Return the [x, y] coordinate for the center point of the cell that contains the specified text.  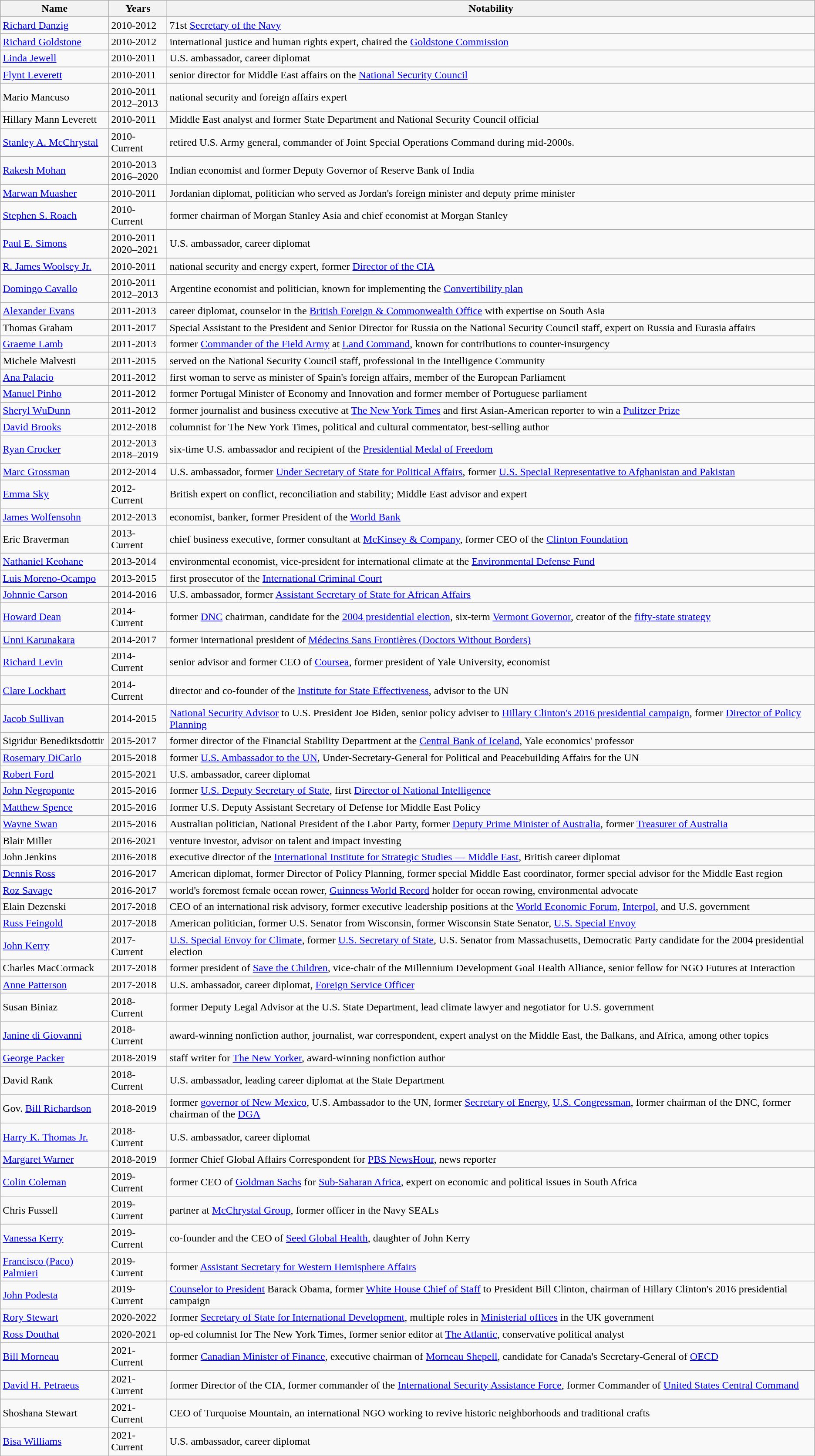
former Secretary of State for International Development, multiple roles in Ministerial offices in the UK government [491, 1318]
director and co-founder of the Institute for State Effectiveness, advisor to the UN [491, 690]
Wayne Swan [55, 824]
U.S. ambassador, leading career diplomat at the State Department [491, 1080]
71st Secretary of the Navy [491, 25]
2012-2013 [138, 517]
international justice and human rights expert, chaired the Goldstone Commission [491, 42]
Robert Ford [55, 774]
Jacob Sullivan [55, 719]
Domingo Cavallo [55, 289]
former international president of Médecins Sans Frontières (Doctors Without Borders) [491, 640]
2013-2014 [138, 561]
served on the National Security Council staff, professional in the Intelligence Community [491, 361]
John Kerry [55, 946]
2020-2022 [138, 1318]
2017-Current [138, 946]
2011-2017 [138, 328]
Notability [491, 9]
Special Assistant to the President and Senior Director for Russia on the National Security Council staff, expert on Russia and Eurasia affairs [491, 328]
2013-Current [138, 539]
six-time U.S. ambassador and recipient of the Presidential Medal of Freedom [491, 449]
Ana Palacio [55, 377]
2014-2016 [138, 595]
Graeme Lamb [55, 344]
2015-2021 [138, 774]
former U.S. Deputy Assistant Secretary of Defense for Middle East Policy [491, 807]
Ross Douthat [55, 1334]
Mario Mancuso [55, 97]
2010-20112020–2021 [138, 244]
former journalist and business executive at The New York Times and first Asian-American reporter to win a Pulitzer Prize [491, 410]
world's foremost female ocean rower, Guinness World Record holder for ocean rowing, environmental advocate [491, 890]
Colin Coleman [55, 1182]
Richard Danzig [55, 25]
executive director of the International Institute for Strategic Studies — Middle East, British career diplomat [491, 857]
2020-2021 [138, 1334]
former director of the Financial Stability Department at the Central Bank of Iceland, Yale economics' professor [491, 741]
Sigridur Benediktsdottir [55, 741]
Argentine economist and politician, known for implementing the Convertibility plan [491, 289]
2016-2021 [138, 840]
2012-2014 [138, 472]
Name [55, 9]
Johnnie Carson [55, 595]
Flynt Leverett [55, 75]
2010-20132016–2020 [138, 171]
R. James Woolsey Jr. [55, 266]
Richard Goldstone [55, 42]
Eric Braverman [55, 539]
CEO of an international risk advisory, former executive leadership positions at the World Economic Forum, Interpol, and U.S. government [491, 907]
David Rank [55, 1080]
2015-2017 [138, 741]
former chairman of Morgan Stanley Asia and chief economist at Morgan Stanley [491, 215]
American diplomat, former Director of Policy Planning, former special Middle East coordinator, former special advisor for the Middle East region [491, 873]
Nathaniel Keohane [55, 561]
economist, banker, former President of the World Bank [491, 517]
columnist for The New York Times, political and cultural commentator, best-selling author [491, 427]
2013-2015 [138, 578]
James Wolfensohn [55, 517]
Stanley A. McChrystal [55, 142]
Russ Feingold [55, 923]
national security and energy expert, former Director of the CIA [491, 266]
Susan Biniaz [55, 1007]
former Chief Global Affairs Correspondent for PBS NewsHour, news reporter [491, 1159]
U.S. ambassador, former Under Secretary of State for Political Affairs, former U.S. Special Representative to Afghanistan and Pakistan [491, 472]
Chris Fussell [55, 1210]
Paul E. Simons [55, 244]
Richard Levin [55, 662]
John Jenkins [55, 857]
American politician, former U.S. Senator from Wisconsin, former Wisconsin State Senator, U.S. Special Envoy [491, 923]
op-ed columnist for The New York Times, former senior editor at The Atlantic, conservative political analyst [491, 1334]
Linda Jewell [55, 58]
Francisco (Paco) Palmieri [55, 1266]
venture investor, advisor on talent and impact investing [491, 840]
Bill Morneau [55, 1357]
Elain Dezenski [55, 907]
career diplomat, counselor in the British Foreign & Commonwealth Office with expertise on South Asia [491, 311]
Anne Patterson [55, 985]
chief business executive, former consultant at McKinsey & Company, former CEO of the Clinton Foundation [491, 539]
David Brooks [55, 427]
former Portugal Minister of Economy and Innovation and former member of Portuguese parliament [491, 394]
Manuel Pinho [55, 394]
Marwan Muasher [55, 193]
Harry K. Thomas Jr. [55, 1137]
CEO of Turquoise Mountain, an international NGO working to revive historic neighborhoods and traditional crafts [491, 1413]
co-founder and the CEO of Seed Global Health, daughter of John Kerry [491, 1238]
Emma Sky [55, 494]
2012-Current [138, 494]
John Negroponte [55, 791]
Janine di Giovanni [55, 1036]
Stephen S. Roach [55, 215]
former Commander of the Field Army at Land Command, known for contributions to counter-insurgency [491, 344]
Shoshana Stewart [55, 1413]
David H. Petraeus [55, 1385]
Australian politician, National President of the Labor Party, former Deputy Prime Minister of Australia, former Treasurer of Australia [491, 824]
former CEO of Goldman Sachs for Sub-Saharan Africa, expert on economic and political issues in South Africa [491, 1182]
national security and foreign affairs expert [491, 97]
2014-2017 [138, 640]
Howard Dean [55, 617]
Blair Miller [55, 840]
U.S. ambassador, former Assistant Secretary of State for African Affairs [491, 595]
first woman to serve as minister of Spain's foreign affairs, member of the European Parliament [491, 377]
Years [138, 9]
Ryan Crocker [55, 449]
former U.S. Ambassador to the UN, Under-Secretary-General for Political and Peacebuilding Affairs for the UN [491, 758]
Middle East analyst and former State Department and National Security Council official [491, 120]
2015-2018 [138, 758]
Charles MacCormack [55, 968]
senior advisor and former CEO of Coursea, former president of Yale University, economist [491, 662]
Bisa Williams [55, 1441]
former Deputy Legal Advisor at the U.S. State Department, lead climate lawyer and negotiator for U.S. government [491, 1007]
Michele Malvesti [55, 361]
2012-20132018–2019 [138, 449]
Dennis Ross [55, 873]
Rory Stewart [55, 1318]
Thomas Graham [55, 328]
Sheryl WuDunn [55, 410]
George Packer [55, 1058]
Clare Lockhart [55, 690]
2011-2015 [138, 361]
Rosemary DiCarlo [55, 758]
Roz Savage [55, 890]
staff writer for The New Yorker, award-winning nonfiction author [491, 1058]
Hillary Mann Leverett [55, 120]
Jordanian diplomat, politician who served as Jordan's foreign minister and deputy prime minister [491, 193]
partner at McChrystal Group, former officer in the Navy SEALs [491, 1210]
first prosecutor of the International Criminal Court [491, 578]
former president of Save the Children, vice-chair of the Millennium Development Goal Health Alliance, senior fellow for NGO Futures at Interaction [491, 968]
Luis Moreno-Ocampo [55, 578]
former U.S. Deputy Secretary of State, first Director of National Intelligence [491, 791]
John Podesta [55, 1295]
Matthew Spence [55, 807]
former Canadian Minister of Finance, executive chairman of Morneau Shepell, candidate for Canada's Secretary-General of OECD [491, 1357]
Margaret Warner [55, 1159]
Alexander Evans [55, 311]
former Assistant Secretary for Western Hemisphere Affairs [491, 1266]
environmental economist, vice-president for international climate at the Environmental Defense Fund [491, 561]
retired U.S. Army general, commander of Joint Special Operations Command during mid-2000s. [491, 142]
Indian economist and former Deputy Governor of Reserve Bank of India [491, 171]
2016-2018 [138, 857]
Unni Karunakara [55, 640]
British expert on conflict, reconciliation and stability; Middle East advisor and expert [491, 494]
senior director for Middle East affairs on the National Security Council [491, 75]
2012-2018 [138, 427]
award-winning nonfiction author, journalist, war correspondent, expert analyst on the Middle East, the Balkans, and Africa, among other topics [491, 1036]
Marc Grossman [55, 472]
Gov. Bill Richardson [55, 1109]
former Director of the CIA, former commander of the International Security Assistance Force, former Commander of United States Central Command [491, 1385]
Vanessa Kerry [55, 1238]
former DNC chairman, candidate for the 2004 presidential election, six-term Vermont Governor, creator of the fifty-state strategy [491, 617]
2014-2015 [138, 719]
U.S. ambassador, career diplomat, Foreign Service Officer [491, 985]
Rakesh Mohan [55, 171]
